Find where the given text appears and provide that cell's center as [x, y] coordinate. 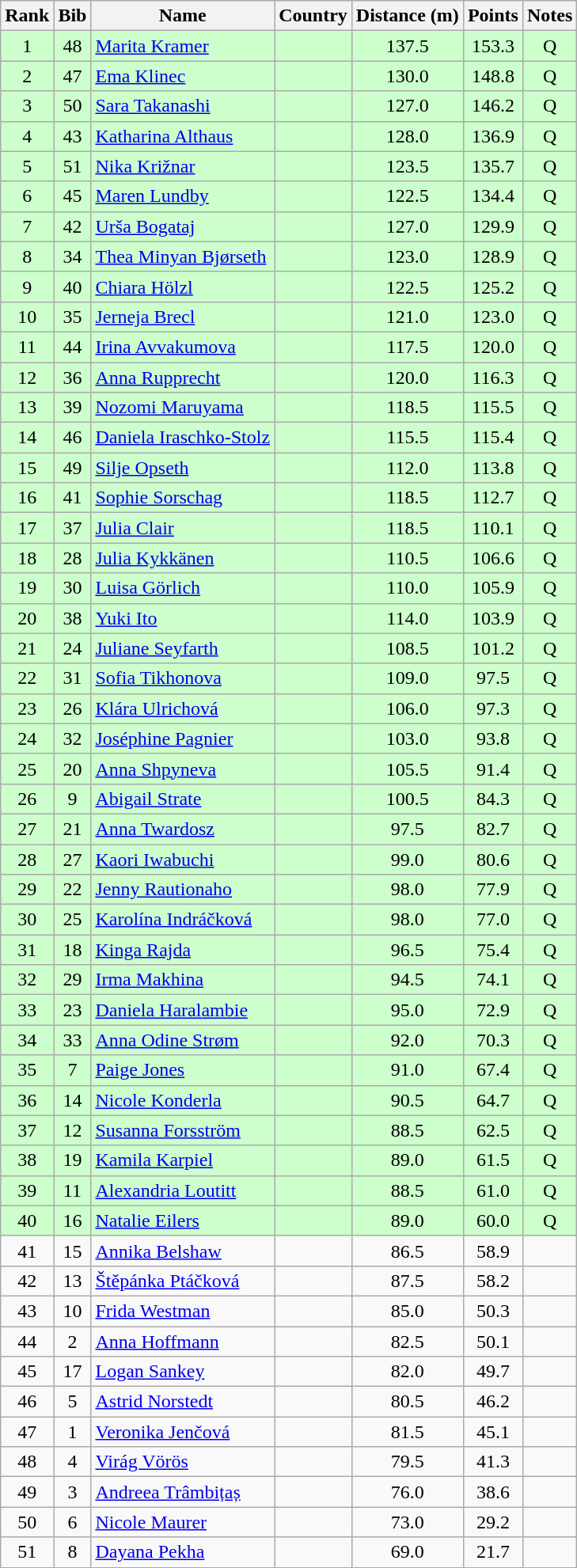
106.6 [492, 558]
Name [183, 16]
Dayana Pekha [183, 1552]
87.5 [407, 1281]
Urša Bogataj [183, 226]
Anna Rupprecht [183, 378]
99.0 [407, 859]
110.5 [407, 558]
69.0 [407, 1552]
Sophie Sorschag [183, 498]
123.5 [407, 166]
97.3 [492, 708]
Kinga Rajda [183, 950]
Frida Westman [183, 1311]
58.2 [492, 1281]
Anna Shpyneva [183, 769]
Štěpánka Ptáčková [183, 1281]
130.0 [407, 76]
Anna Odine Strøm [183, 1040]
112.0 [407, 468]
Sara Takanashi [183, 106]
84.3 [492, 799]
137.5 [407, 46]
113.8 [492, 468]
109.0 [407, 678]
61.0 [492, 1190]
Sofia Tikhonova [183, 678]
86.5 [407, 1251]
Notes [549, 16]
Katharina Althaus [183, 136]
Alexandria Loutitt [183, 1190]
Natalie Eilers [183, 1221]
Jerneja Brecl [183, 317]
Veronika Jenčová [183, 1432]
Anna Hoffmann [183, 1342]
85.0 [407, 1311]
82.0 [407, 1372]
Rank [27, 16]
74.1 [492, 980]
Irina Avvakumova [183, 347]
Annika Belshaw [183, 1251]
129.9 [492, 226]
105.5 [407, 769]
96.5 [407, 950]
134.4 [492, 196]
91.4 [492, 769]
Nicole Maurer [183, 1522]
148.8 [492, 76]
64.7 [492, 1100]
103.0 [407, 738]
Daniela Haralambie [183, 1010]
91.0 [407, 1070]
112.7 [492, 498]
80.5 [407, 1402]
45.1 [492, 1432]
50.3 [492, 1311]
Luisa Görlich [183, 588]
73.0 [407, 1522]
95.0 [407, 1010]
117.5 [407, 347]
103.9 [492, 618]
92.0 [407, 1040]
Points [492, 16]
Julia Clair [183, 528]
Thea Minyan Bjørseth [183, 256]
121.0 [407, 317]
Irma Makhina [183, 980]
79.5 [407, 1462]
76.0 [407, 1492]
Virág Vörös [183, 1462]
Anna Twardosz [183, 829]
41.3 [492, 1462]
100.5 [407, 799]
Susanna Forsström [183, 1130]
101.2 [492, 648]
93.8 [492, 738]
128.0 [407, 136]
Jenny Rautionaho [183, 890]
Kamila Karpiel [183, 1160]
146.2 [492, 106]
60.0 [492, 1221]
136.9 [492, 136]
135.7 [492, 166]
Astrid Norstedt [183, 1402]
94.5 [407, 980]
Nicole Konderla [183, 1100]
Paige Jones [183, 1070]
58.9 [492, 1251]
49.7 [492, 1372]
50.1 [492, 1342]
116.3 [492, 378]
77.9 [492, 890]
128.9 [492, 256]
115.4 [492, 438]
Karolína Indráčková [183, 920]
70.3 [492, 1040]
153.3 [492, 46]
108.5 [407, 648]
Klára Ulrichová [183, 708]
114.0 [407, 618]
Daniela Iraschko-Stolz [183, 438]
Marita Kramer [183, 46]
110.0 [407, 588]
29.2 [492, 1522]
46.2 [492, 1402]
67.4 [492, 1070]
Chiara Hölzl [183, 287]
90.5 [407, 1100]
75.4 [492, 950]
Nozomi Maruyama [183, 408]
Bib [73, 16]
Nika Križnar [183, 166]
Abigail Strate [183, 799]
Ema Klinec [183, 76]
106.0 [407, 708]
82.7 [492, 829]
81.5 [407, 1432]
Distance (m) [407, 16]
Country [313, 16]
110.1 [492, 528]
Juliane Seyfarth [183, 648]
82.5 [407, 1342]
Kaori Iwabuchi [183, 859]
Julia Kykkänen [183, 558]
Andreea Trâmbițaș [183, 1492]
125.2 [492, 287]
61.5 [492, 1160]
21.7 [492, 1552]
105.9 [492, 588]
Maren Lundby [183, 196]
38.6 [492, 1492]
Yuki Ito [183, 618]
Logan Sankey [183, 1372]
72.9 [492, 1010]
77.0 [492, 920]
80.6 [492, 859]
Joséphine Pagnier [183, 738]
Silje Opseth [183, 468]
62.5 [492, 1130]
